From the cell containing the given text, extract its center point as [X, Y] coordinate. 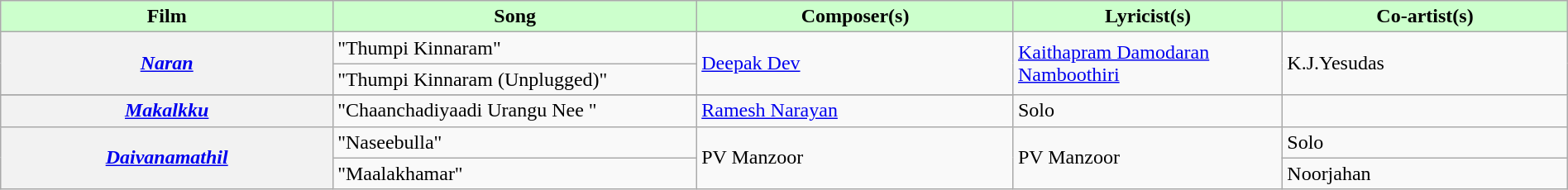
"Thumpi Kinnaram (Unplugged)" [515, 79]
Composer(s) [855, 17]
Lyricist(s) [1148, 17]
Kaithapram Damodaran Namboothiri [1148, 64]
"Maalakhamar" [515, 173]
Film [167, 17]
"Naseebulla" [515, 142]
"Thumpi Kinnaram" [515, 48]
Co-artist(s) [1425, 17]
Makalkku [167, 111]
Naran [167, 64]
"Chaanchadiyaadi Urangu Nee " [515, 111]
Daivanamathil [167, 158]
Ramesh Narayan [855, 111]
Noorjahan [1425, 173]
Song [515, 17]
K.J.Yesudas [1425, 64]
Deepak Dev [855, 64]
